Extract the [x, y] coordinate from the center of the cell holding the provided text.  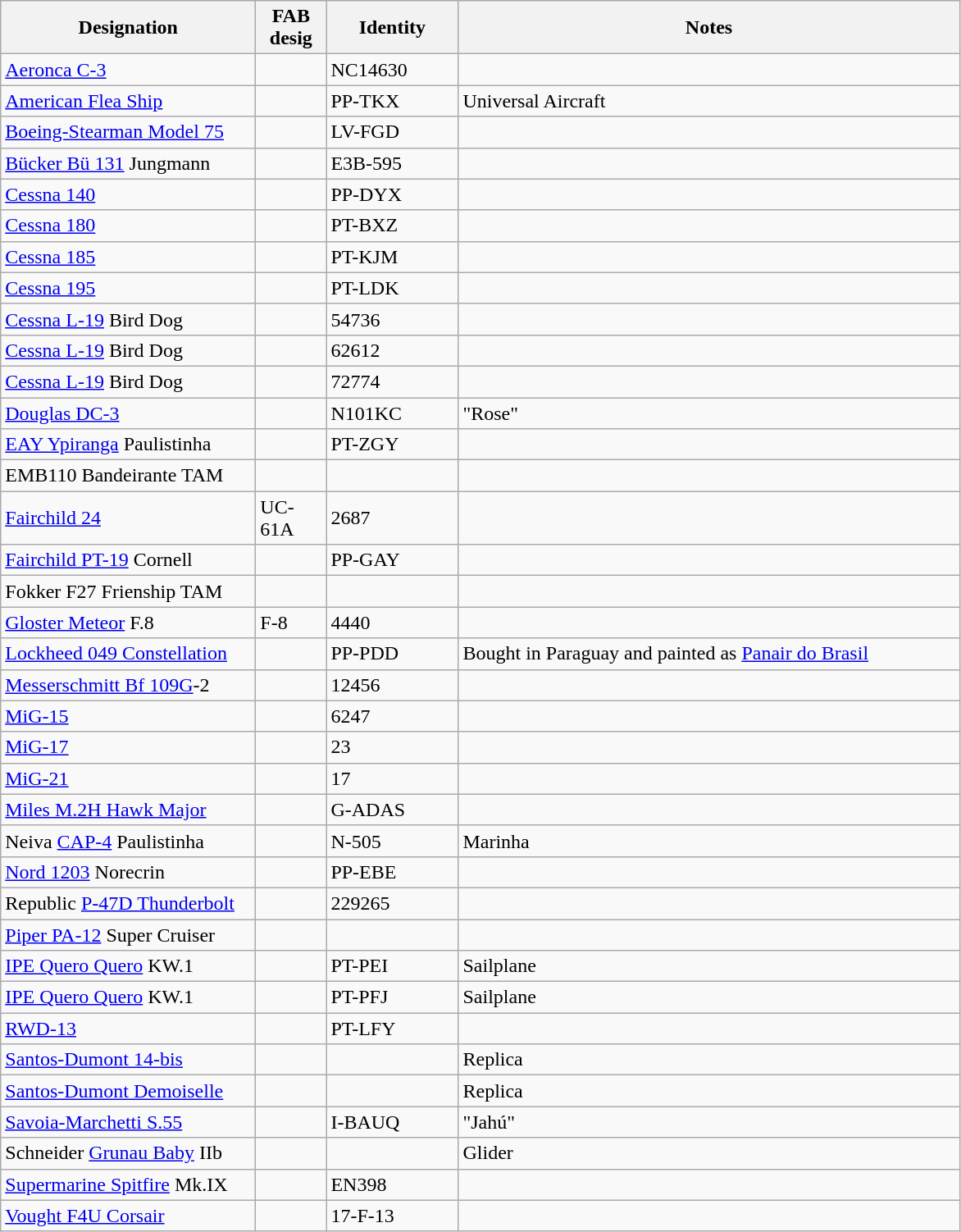
N101KC [392, 413]
Santos-Dumont Demoiselle [128, 1091]
23 [392, 747]
4440 [392, 623]
PT-KJM [392, 257]
Supermarine Spitfire Mk.IX [128, 1184]
G-ADAS [392, 810]
Nord 1203 Norecrin [128, 872]
Santos-Dumont 14-bis [128, 1060]
"Jahú" [708, 1122]
EN398 [392, 1184]
Marinha [708, 841]
I-BAUQ [392, 1122]
62612 [392, 350]
EAY Ypiranga Paulistinha [128, 445]
PT-LDK [392, 288]
54736 [392, 319]
Cessna 185 [128, 257]
E3B-595 [392, 163]
FAB desig [291, 28]
72774 [392, 381]
Glider [708, 1153]
UC-61A [291, 518]
PP-DYX [392, 194]
Miles M.2H Hawk Major [128, 810]
Bought in Paraguay and painted as Panair do Brasil [708, 654]
Aeronca C-3 [128, 70]
Cessna 195 [128, 288]
PT-LFY [392, 1029]
PP-EBE [392, 872]
PT-PEI [392, 966]
PT-BXZ [392, 226]
Fokker F27 Frienship TAM [128, 591]
2687 [392, 518]
MiG-15 [128, 716]
MiG-17 [128, 747]
Savoia-Marchetti S.55 [128, 1122]
Cessna 140 [128, 194]
Universal Aircraft [708, 101]
N-505 [392, 841]
PP-TKX [392, 101]
Boeing-Stearman Model 75 [128, 132]
Piper PA-12 Super Cruiser [128, 934]
F-8 [291, 623]
Designation [128, 28]
12456 [392, 685]
PT-ZGY [392, 445]
LV-FGD [392, 132]
17 [392, 778]
Republic P-47D Thunderbolt [128, 903]
Gloster Meteor F.8 [128, 623]
Vought F4U Corsair [128, 1216]
NC14630 [392, 70]
Neiva CAP-4 Paulistinha [128, 841]
EMB110 Bandeirante TAM [128, 476]
Bücker Bü 131 Jungmann [128, 163]
Messerschmitt Bf 109G-2 [128, 685]
Douglas DC-3 [128, 413]
6247 [392, 716]
Schneider Grunau Baby IIb [128, 1153]
RWD-13 [128, 1029]
PP-PDD [392, 654]
229265 [392, 903]
PT-PFJ [392, 997]
Identity [392, 28]
Notes [708, 28]
17-F-13 [392, 1216]
Fairchild 24 [128, 518]
Fairchild PT-19 Cornell [128, 560]
Lockheed 049 Constellation [128, 654]
PP-GAY [392, 560]
American Flea Ship [128, 101]
Cessna 180 [128, 226]
MiG-21 [128, 778]
"Rose" [708, 413]
